Determine the (X, Y) coordinate at the center of the cell enclosing the given text.  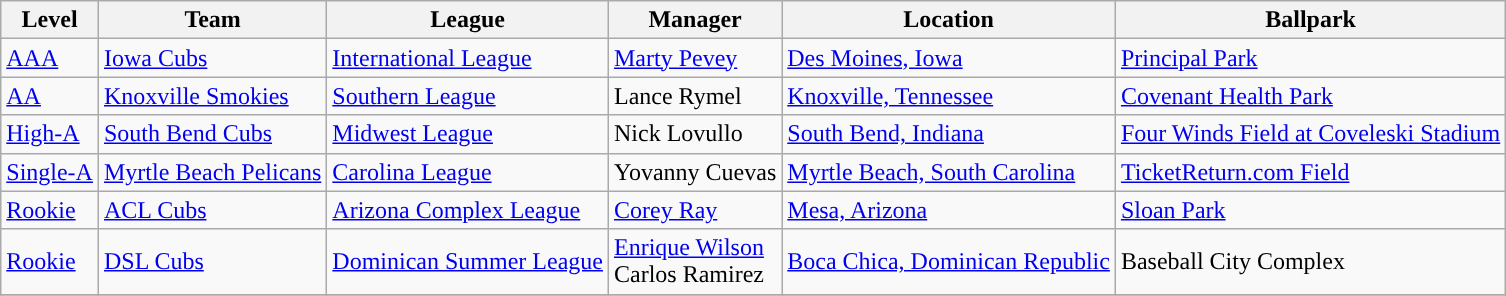
Midwest League (468, 134)
Marty Pevey (694, 58)
Baseball City Complex (1310, 262)
Myrtle Beach, South Carolina (949, 172)
Location (949, 20)
Dominican Summer League (468, 262)
Principal Park (1310, 58)
Manager (694, 20)
High-A (50, 134)
Covenant Health Park (1310, 96)
Lance Rymel (694, 96)
ACL Cubs (212, 210)
Nick Lovullo (694, 134)
Knoxville, Tennessee (949, 96)
Single-A (50, 172)
South Bend Cubs (212, 134)
Enrique Wilson Carlos Ramirez (694, 262)
Level (50, 20)
Corey Ray (694, 210)
Myrtle Beach Pelicans (212, 172)
Des Moines, Iowa (949, 58)
Knoxville Smokies (212, 96)
Yovanny Cuevas (694, 172)
International League (468, 58)
Sloan Park (1310, 210)
League (468, 20)
Four Winds Field at Coveleski Stadium (1310, 134)
Boca Chica, Dominican Republic (949, 262)
Iowa Cubs (212, 58)
AA (50, 96)
Carolina League (468, 172)
Ballpark (1310, 20)
South Bend, Indiana (949, 134)
AAA (50, 58)
Team (212, 20)
Arizona Complex League (468, 210)
Mesa, Arizona (949, 210)
Southern League (468, 96)
TicketReturn.com Field (1310, 172)
DSL Cubs (212, 262)
